Return [x, y] of the center of cell containing provided text 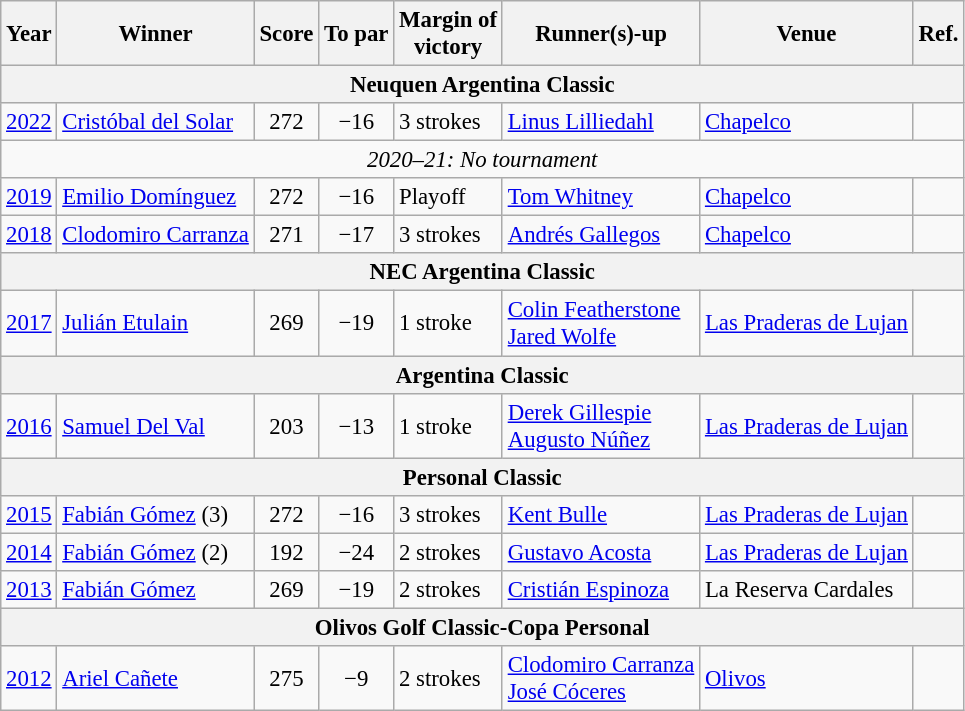
Year [29, 34]
2014 [29, 552]
Tom Whitney [600, 197]
2016 [29, 426]
NEC Argentina Classic [482, 273]
Winner [156, 34]
Gustavo Acosta [600, 552]
Cristián Espinoza [600, 590]
Fabián Gómez (2) [156, 552]
Ariel Cañete [156, 678]
Clodomiro Carranza José Cóceres [600, 678]
Venue [807, 34]
Clodomiro Carranza [156, 235]
Emilio Domínguez [156, 197]
Kent Bulle [600, 514]
2018 [29, 235]
Cristóbal del Solar [156, 122]
Colin Featherstone Jared Wolfe [600, 324]
2013 [29, 590]
2017 [29, 324]
Samuel Del Val [156, 426]
Fabián Gómez (3) [156, 514]
Derek Gillespie Augusto Núñez [600, 426]
−13 [356, 426]
Runner(s)-up [600, 34]
Margin ofvictory [448, 34]
271 [286, 235]
Personal Classic [482, 477]
−17 [356, 235]
Playoff [448, 197]
203 [286, 426]
2015 [29, 514]
Neuquen Argentina Classic [482, 85]
2019 [29, 197]
To par [356, 34]
2022 [29, 122]
2012 [29, 678]
Fabián Gómez [156, 590]
192 [286, 552]
Julián Etulain [156, 324]
Ref. [938, 34]
275 [286, 678]
Argentina Classic [482, 375]
2020–21: No tournament [482, 160]
Score [286, 34]
La Reserva Cardales [807, 590]
Andrés Gallegos [600, 235]
−24 [356, 552]
−9 [356, 678]
Olivos [807, 678]
Linus Lilliedahl [600, 122]
Olivos Golf Classic-Copa Personal [482, 627]
